Output the [x, y] coordinate of the center of the cell containing the given text.  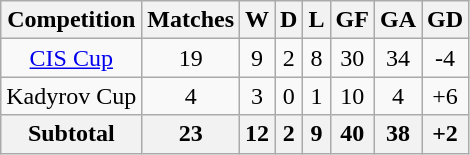
GA [398, 20]
W [258, 20]
GF [352, 20]
0 [289, 96]
23 [191, 134]
12 [258, 134]
19 [191, 58]
Subtotal [72, 134]
-4 [446, 58]
8 [316, 58]
+6 [446, 96]
Competition [72, 20]
34 [398, 58]
GD [446, 20]
10 [352, 96]
D [289, 20]
40 [352, 134]
L [316, 20]
3 [258, 96]
Matches [191, 20]
38 [398, 134]
30 [352, 58]
Kadyrov Cup [72, 96]
1 [316, 96]
CIS Cup [72, 58]
+2 [446, 134]
